Extract the [X, Y] coordinate from the center of the cell holding the provided text.  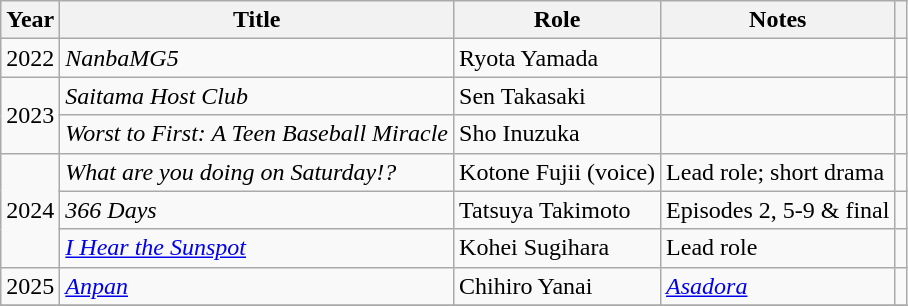
Tatsuya Takimoto [558, 210]
Anpan [257, 286]
2025 [30, 286]
Notes [778, 20]
2023 [30, 115]
Sho Inuzuka [558, 134]
Episodes 2, 5-9 & final [778, 210]
Title [257, 20]
I Hear the Sunspot [257, 248]
Saitama Host Club [257, 96]
Worst to First: A Teen Baseball Miracle [257, 134]
Lead role; short drama [778, 172]
366 Days [257, 210]
2024 [30, 210]
Year [30, 20]
NanbaMG5 [257, 58]
Role [558, 20]
Chihiro Yanai [558, 286]
Asadora [778, 286]
Kotone Fujii (voice) [558, 172]
2022 [30, 58]
What are you doing on Saturday!? [257, 172]
Kohei Sugihara [558, 248]
Lead role [778, 248]
Ryota Yamada [558, 58]
Sen Takasaki [558, 96]
